Provide the (x, y) coordinate of the cell's center where the given text is located.  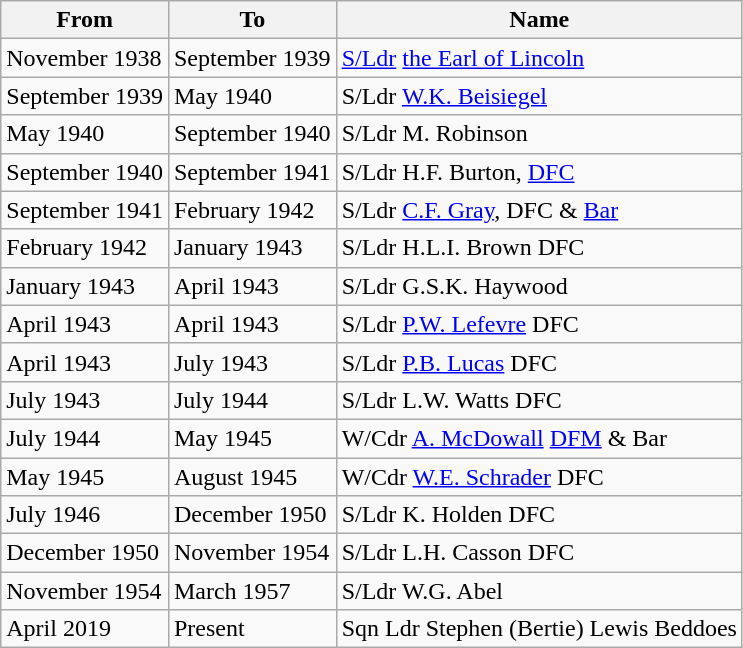
S/Ldr L.W. Watts DFC (539, 400)
Present (252, 629)
W/Cdr W.E. Schrader DFC (539, 477)
S/Ldr H.L.I. Brown DFC (539, 248)
S/Ldr P.W. Lefevre DFC (539, 324)
Sqn Ldr Stephen (Bertie) Lewis Beddoes (539, 629)
S/Ldr W.K. Beisiegel (539, 96)
S/Ldr the Earl of Lincoln (539, 58)
S/Ldr C.F. Gray, DFC & Bar (539, 210)
W/Cdr A. McDowall DFM & Bar (539, 438)
From (85, 20)
S/Ldr P.B. Lucas DFC (539, 362)
Name (539, 20)
To (252, 20)
S/Ldr K. Holden DFC (539, 515)
March 1957 (252, 591)
April 2019 (85, 629)
S/Ldr L.H. Casson DFC (539, 553)
S/Ldr H.F. Burton, DFC (539, 172)
August 1945 (252, 477)
July 1946 (85, 515)
S/Ldr W.G. Abel (539, 591)
S/Ldr G.S.K. Haywood (539, 286)
S/Ldr M. Robinson (539, 134)
November 1938 (85, 58)
